Scan for the cell matching the given text and deliver its [X, Y] coordinate at center. 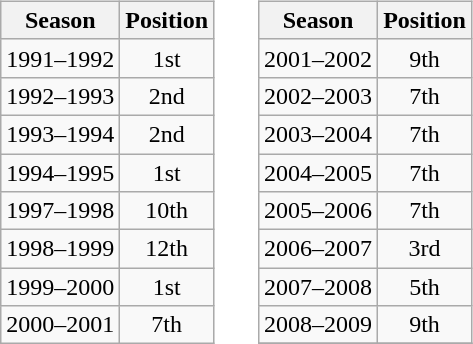
2001–2002 [318, 58]
1994–1995 [60, 173]
2007–2008 [318, 287]
5th [425, 287]
12th [167, 249]
2005–2006 [318, 211]
2008–2009 [318, 325]
1993–1994 [60, 134]
10th [167, 211]
1998–1999 [60, 249]
2002–2003 [318, 96]
1992–1993 [60, 96]
2004–2005 [318, 173]
1991–1992 [60, 58]
2003–2004 [318, 134]
1999–2000 [60, 287]
1997–1998 [60, 211]
2000–2001 [60, 325]
2006–2007 [318, 249]
3rd [425, 249]
